Return the [x, y] coordinate for the center point of the cell that contains the specified text.  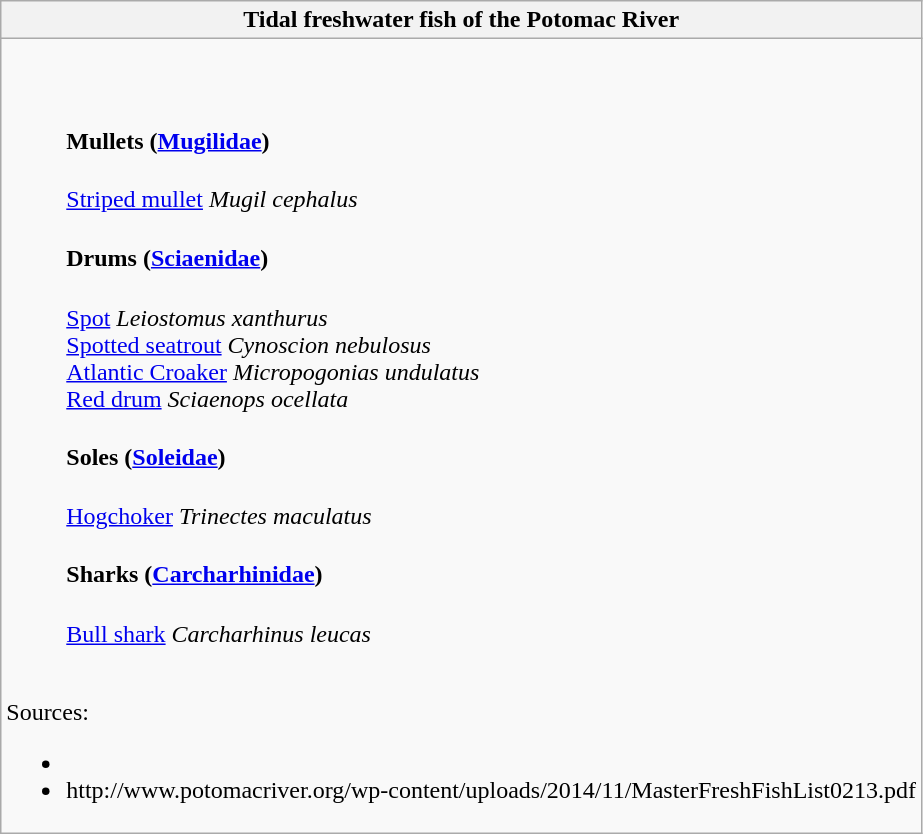
Tidal freshwater fish of the Potomac River [462, 20]
